Return [x, y] of the center of cell containing provided text 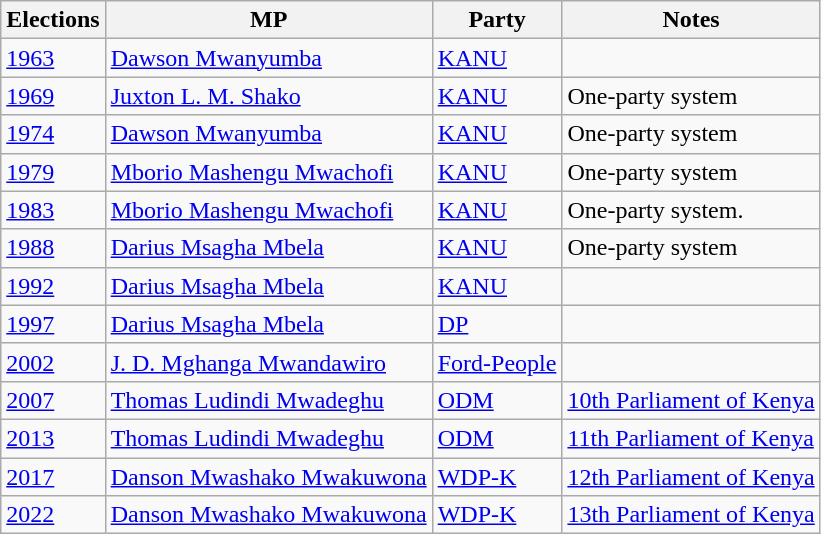
1997 [53, 324]
MP [268, 20]
DP [497, 324]
1988 [53, 248]
1992 [53, 286]
Juxton L. M. Shako [268, 96]
2017 [53, 477]
13th Parliament of Kenya [691, 515]
11th Parliament of Kenya [691, 438]
2013 [53, 438]
12th Parliament of Kenya [691, 477]
1969 [53, 96]
2022 [53, 515]
Ford-People [497, 362]
Elections [53, 20]
Party [497, 20]
1974 [53, 134]
1963 [53, 58]
10th Parliament of Kenya [691, 400]
2007 [53, 400]
Notes [691, 20]
One-party system. [691, 210]
1983 [53, 210]
J. D. Mghanga Mwandawiro [268, 362]
2002 [53, 362]
1979 [53, 172]
